Locate the cell with the specified text and output its [x, y] center coordinate. 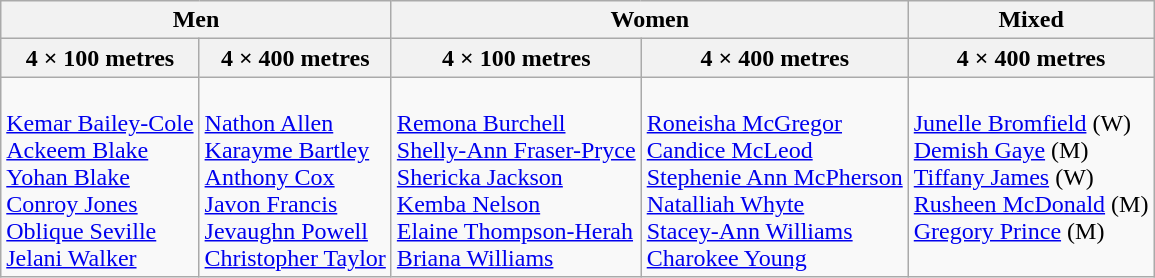
Mixed [1031, 20]
Nathon AllenKarayme BartleyAnthony CoxJavon FrancisJevaughn PowellChristopher Taylor [295, 177]
Remona BurchellShelly-Ann Fraser-PryceShericka JacksonKemba NelsonElaine Thompson-HerahBriana Williams [516, 177]
Men [196, 20]
Junelle Bromfield (W)Demish Gaye (M)Tiffany James (W)Rusheen McDonald (M)Gregory Prince (M) [1031, 177]
Women [650, 20]
Kemar Bailey-ColeAckeem BlakeYohan BlakeConroy JonesOblique SevilleJelani Walker [100, 177]
Roneisha McGregorCandice McLeodStephenie Ann McPhersonNatalliah WhyteStacey-Ann WilliamsCharokee Young [774, 177]
